Capture the cell that displays the provided text and extract its (X, Y) central coordinate. 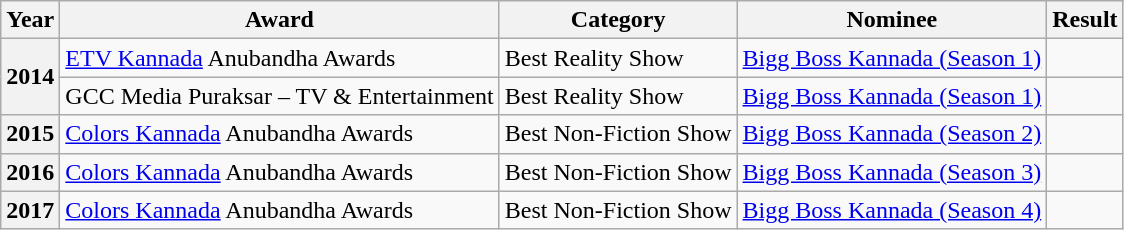
2017 (30, 210)
2014 (30, 77)
GCC Media Puraksar – TV & Entertainment (280, 96)
ETV Kannada Anubandha Awards (280, 58)
Bigg Boss Kannada (Season 2) (892, 134)
Bigg Boss Kannada (Season 4) (892, 210)
Year (30, 20)
Award (280, 20)
2016 (30, 172)
Nominee (892, 20)
Bigg Boss Kannada (Season 3) (892, 172)
Result (1085, 20)
Category (618, 20)
2015 (30, 134)
